Detect which cell encompasses the target text, then output its [X, Y] center coordinate. 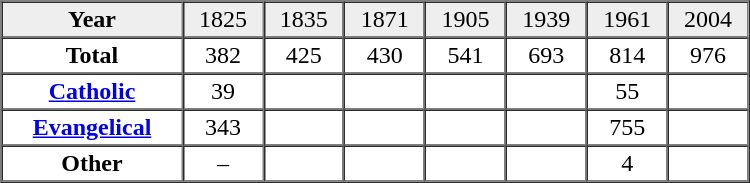
2004 [708, 20]
Other [92, 164]
1871 [384, 20]
976 [708, 56]
55 [628, 92]
1939 [546, 20]
39 [224, 92]
541 [466, 56]
1835 [304, 20]
Total [92, 56]
343 [224, 128]
1961 [628, 20]
1905 [466, 20]
Catholic [92, 92]
Year [92, 20]
755 [628, 128]
814 [628, 56]
4 [628, 164]
430 [384, 56]
– [224, 164]
425 [304, 56]
693 [546, 56]
382 [224, 56]
1825 [224, 20]
Evangelical [92, 128]
